For the text-containing cell, return its midpoint in (X, Y) coordinate format. 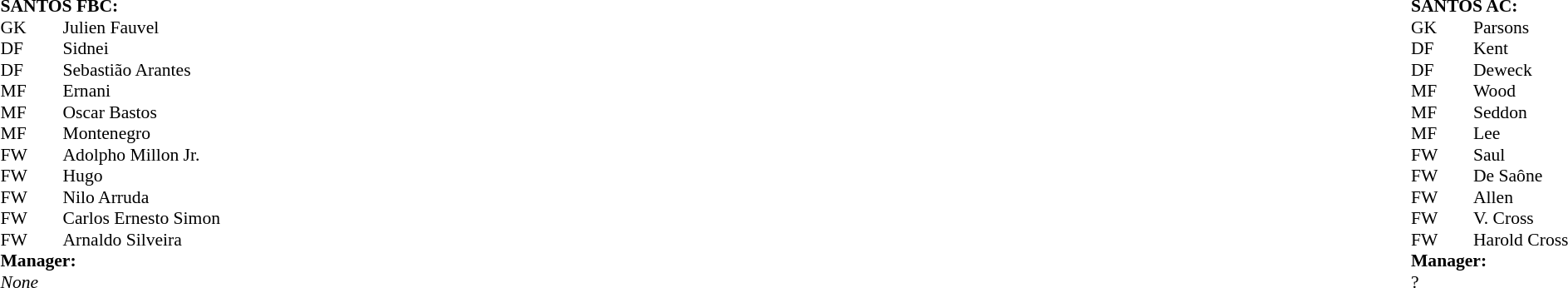
Julien Fauvel (141, 27)
Oscar Bastos (141, 112)
Sidnei (141, 49)
Sebastião Arantes (141, 70)
Hugo (141, 176)
Manager: (110, 261)
Ernani (141, 91)
Carlos Ernesto Simon (141, 219)
Montenegro (141, 134)
Nilo Arruda (141, 197)
Adolpho Millon Jr. (141, 155)
Arnaldo Silveira (141, 240)
